Return the [x, y] coordinate for the center point of the cell that contains the specified text.  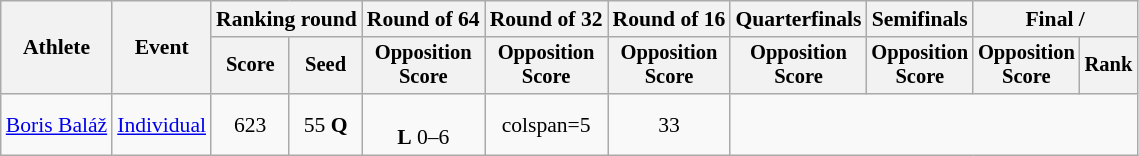
623 [250, 124]
Boris Baláž [56, 124]
L 0–6 [424, 124]
Quarterfinals [798, 19]
55 Q [325, 124]
Ranking round [286, 19]
colspan=5 [546, 124]
Semifinals [920, 19]
Individual [162, 124]
Round of 16 [670, 19]
Round of 64 [424, 19]
Rank [1109, 66]
Event [162, 48]
Score [250, 66]
33 [670, 124]
Athlete [56, 48]
Final / [1055, 19]
Round of 32 [546, 19]
Seed [325, 66]
